Capture the cell that displays the provided text and extract its (x, y) central coordinate. 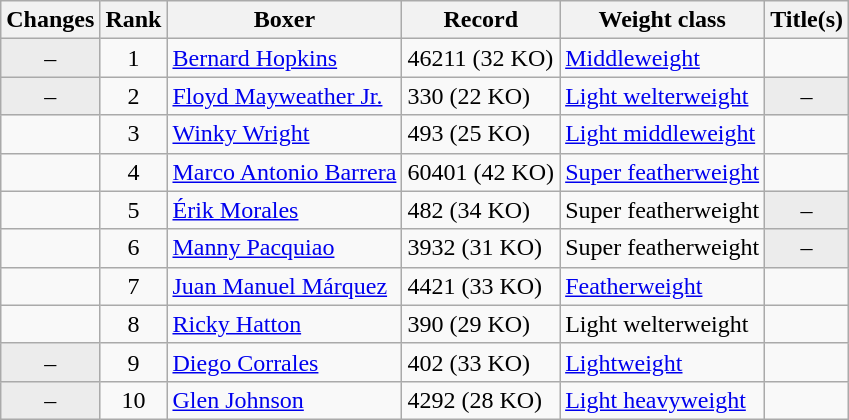
Glen Johnson (284, 400)
1 (134, 58)
Middleweight (662, 58)
Érik Morales (284, 210)
Rank (134, 20)
2 (134, 96)
Boxer (284, 20)
Manny Pacquiao (284, 248)
8 (134, 324)
4292 (28 KO) (481, 400)
330 (22 KO) (481, 96)
Bernard Hopkins (284, 58)
Record (481, 20)
10 (134, 400)
Ricky Hatton (284, 324)
60401 (42 KO) (481, 172)
7 (134, 286)
Diego Corrales (284, 362)
390 (29 KO) (481, 324)
Floyd Mayweather Jr. (284, 96)
Changes (50, 20)
Lightweight (662, 362)
Featherweight (662, 286)
Light middleweight (662, 134)
4421 (33 KO) (481, 286)
Weight class (662, 20)
Light heavyweight (662, 400)
402 (33 KO) (481, 362)
5 (134, 210)
482 (34 KO) (481, 210)
Marco Antonio Barrera (284, 172)
3 (134, 134)
46211 (32 KO) (481, 58)
Juan Manuel Márquez (284, 286)
4 (134, 172)
Title(s) (807, 20)
Winky Wright (284, 134)
3932 (31 KO) (481, 248)
6 (134, 248)
9 (134, 362)
493 (25 KO) (481, 134)
